Determine the [X, Y] coordinate at the center of the cell enclosing the given text.  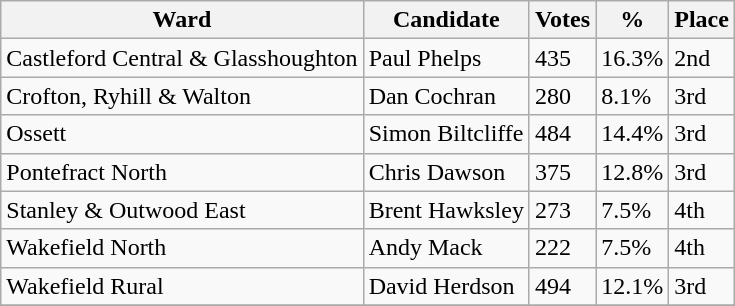
Chris Dawson [446, 172]
280 [562, 96]
14.4% [632, 134]
375 [562, 172]
2nd [702, 58]
Crofton, Ryhill & Walton [182, 96]
Simon Biltcliffe [446, 134]
Castleford Central & Glasshoughton [182, 58]
Brent Hawksley [446, 210]
Paul Phelps [446, 58]
Ward [182, 20]
222 [562, 248]
8.1% [632, 96]
Votes [562, 20]
Ossett [182, 134]
16.3% [632, 58]
12.1% [632, 286]
484 [562, 134]
Dan Cochran [446, 96]
Pontefract North [182, 172]
David Herdson [446, 286]
Place [702, 20]
12.8% [632, 172]
Stanley & Outwood East [182, 210]
Candidate [446, 20]
Wakefield North [182, 248]
% [632, 20]
Wakefield Rural [182, 286]
435 [562, 58]
Andy Mack [446, 248]
273 [562, 210]
494 [562, 286]
